For the text-containing cell, return its midpoint in [x, y] coordinate format. 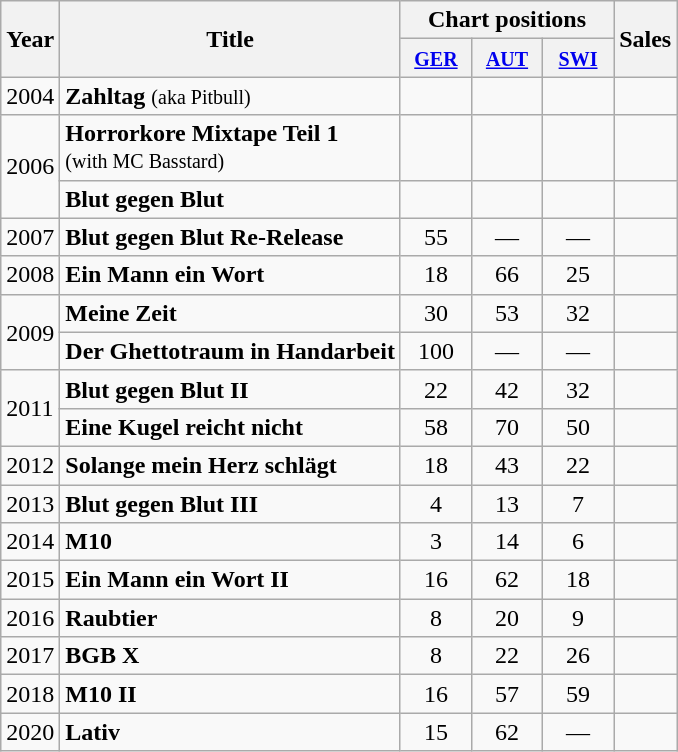
13 [506, 503]
2012 [30, 465]
Ein Mann ein Wort II [230, 580]
Lativ [230, 732]
30 [436, 313]
Eine Kugel reicht nicht [230, 427]
6 [578, 542]
2017 [30, 656]
Blut gegen Blut [230, 199]
2015 [30, 580]
Solange mein Herz schlägt [230, 465]
Blut gegen Blut Re-Release [230, 237]
Blut gegen Blut II [230, 389]
26 [578, 656]
15 [436, 732]
59 [578, 694]
2016 [30, 618]
70 [506, 427]
Title [230, 39]
25 [578, 275]
2013 [30, 503]
2008 [30, 275]
M10 [230, 542]
2006 [30, 166]
SWI [578, 58]
Year [30, 39]
57 [506, 694]
42 [506, 389]
4 [436, 503]
M10 II [230, 694]
Der Ghettotraum in Handarbeit [230, 351]
3 [436, 542]
14 [506, 542]
2020 [30, 732]
Blut gegen Blut III [230, 503]
AUT [506, 58]
Zahltag (aka Pitbull) [230, 96]
58 [436, 427]
7 [578, 503]
2018 [30, 694]
2009 [30, 332]
50 [578, 427]
2007 [30, 237]
Sales [646, 39]
BGB X [230, 656]
55 [436, 237]
Meine Zeit [230, 313]
Raubtier [230, 618]
43 [506, 465]
2011 [30, 408]
Ein Mann ein Wort [230, 275]
2014 [30, 542]
2004 [30, 96]
66 [506, 275]
Horrorkore Mixtape Teil 1(with MC Basstard) [230, 148]
100 [436, 351]
9 [578, 618]
Chart positions [506, 20]
53 [506, 313]
GER [436, 58]
20 [506, 618]
